From the cell containing the given text, extract its center point as [x, y] coordinate. 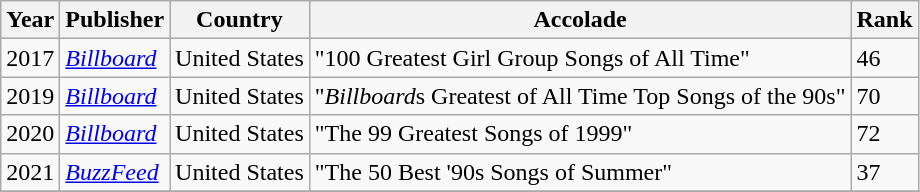
"The 99 Greatest Songs of 1999" [580, 134]
"The 50 Best '90s Songs of Summer" [580, 172]
BuzzFeed [115, 172]
"100 Greatest Girl Group Songs of All Time" [580, 58]
37 [884, 172]
"Billboards Greatest of All Time Top Songs of the 90s" [580, 96]
70 [884, 96]
2017 [30, 58]
46 [884, 58]
Publisher [115, 20]
2021 [30, 172]
2019 [30, 96]
Accolade [580, 20]
Rank [884, 20]
72 [884, 134]
Country [240, 20]
2020 [30, 134]
Year [30, 20]
